Determine the (x, y) coordinate at the center of the cell enclosing the given text.  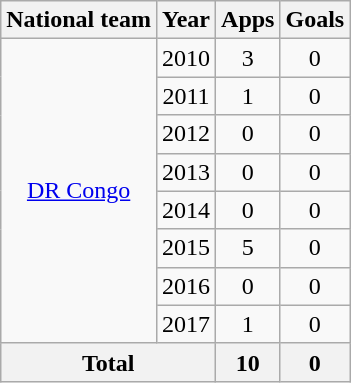
2012 (186, 134)
2011 (186, 96)
National team (79, 20)
Total (108, 362)
Apps (248, 20)
DR Congo (79, 191)
5 (248, 248)
Year (186, 20)
3 (248, 58)
2016 (186, 286)
2015 (186, 248)
2017 (186, 324)
2010 (186, 58)
2013 (186, 172)
2014 (186, 210)
10 (248, 362)
Goals (315, 20)
